Detect which cell encompasses the target text, then output its [X, Y] center coordinate. 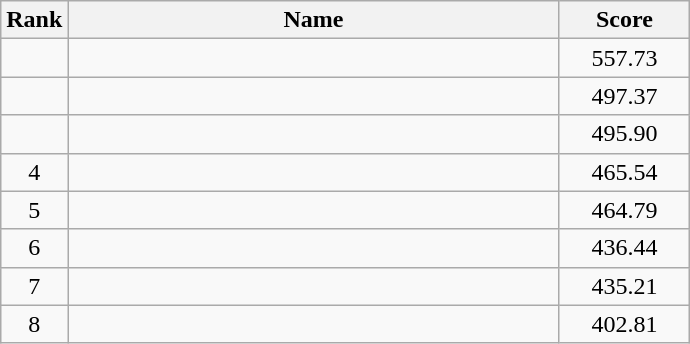
495.90 [624, 134]
464.79 [624, 210]
465.54 [624, 172]
Score [624, 20]
497.37 [624, 96]
5 [34, 210]
Name [314, 20]
6 [34, 248]
435.21 [624, 286]
8 [34, 324]
557.73 [624, 58]
436.44 [624, 248]
4 [34, 172]
Rank [34, 20]
7 [34, 286]
402.81 [624, 324]
